Return the (X, Y) coordinate for the center point of the cell that contains the specified text.  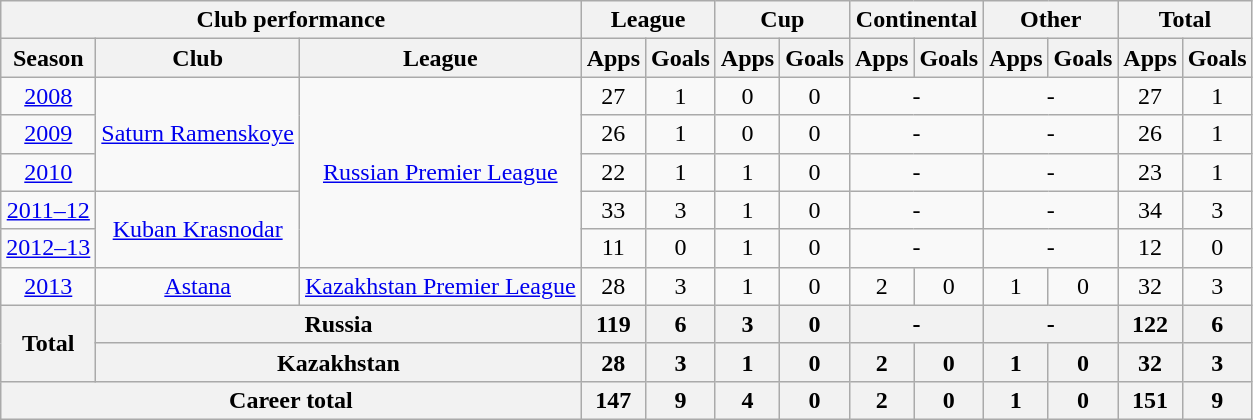
147 (613, 400)
119 (613, 324)
2009 (48, 134)
2012–13 (48, 248)
Kazakhstan Premier League (441, 286)
Russian Premier League (441, 172)
11 (613, 248)
Saturn Ramenskoye (198, 134)
2011–12 (48, 210)
122 (1150, 324)
2013 (48, 286)
Kuban Krasnodar (198, 229)
Kazakhstan (338, 362)
151 (1150, 400)
Season (48, 58)
Club (198, 58)
Astana (198, 286)
Continental (916, 20)
34 (1150, 210)
Career total (291, 400)
2008 (48, 96)
Cup (782, 20)
12 (1150, 248)
Other (1051, 20)
Club performance (291, 20)
4 (747, 400)
33 (613, 210)
Russia (338, 324)
2010 (48, 172)
23 (1150, 172)
22 (613, 172)
